Capture the cell that displays the provided text and extract its (x, y) central coordinate. 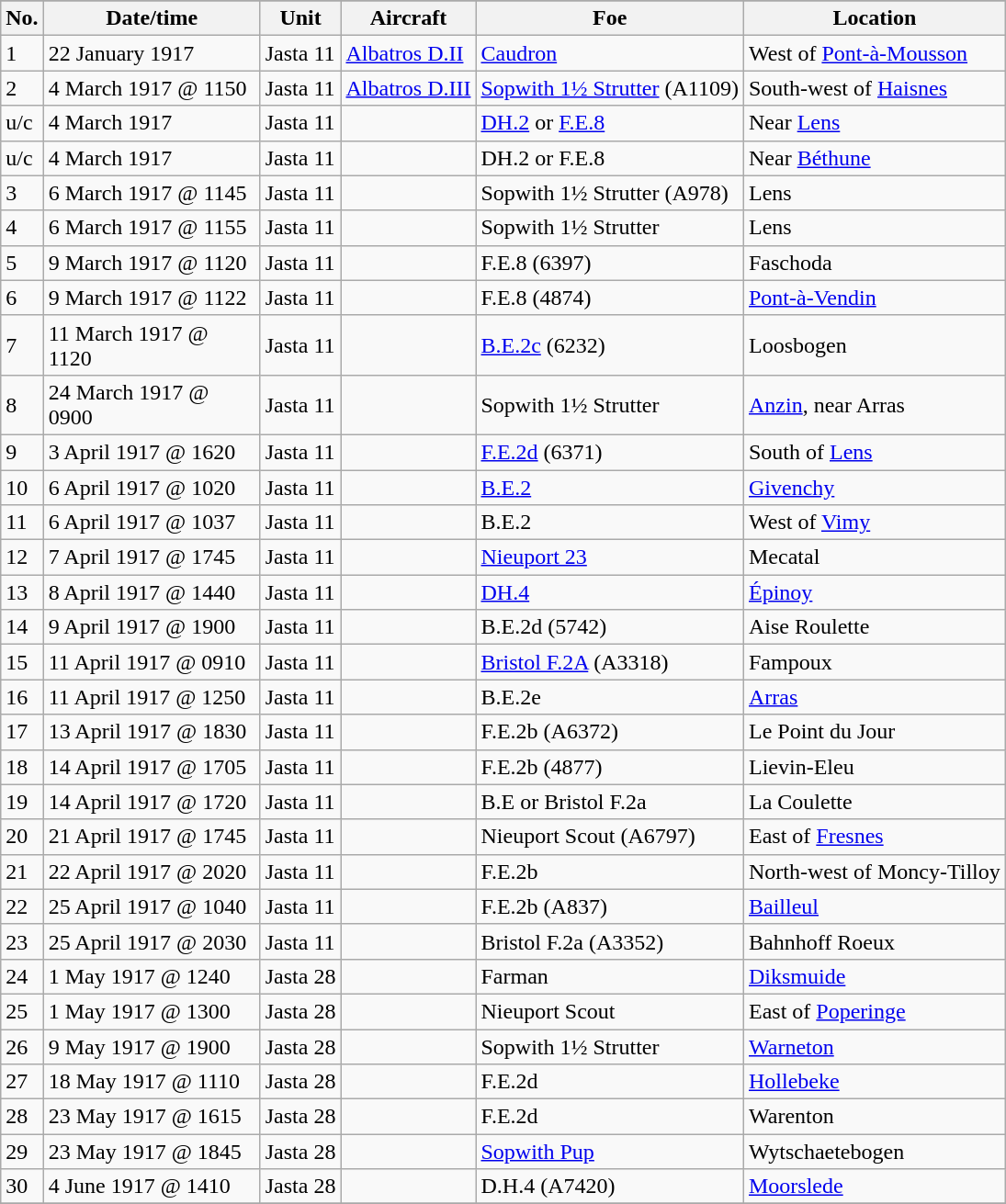
1 May 1917 @ 1240 (152, 976)
1 May 1917 @ 1300 (152, 1011)
Near Béthune (875, 158)
Bahnhoff Roeux (875, 941)
Pont-à-Vendin (875, 298)
9 May 1917 @ 1900 (152, 1046)
12 (22, 557)
13 April 1917 @ 1830 (152, 732)
21 (22, 872)
6 April 1917 @ 1020 (152, 488)
29 (22, 1152)
Sopwith 1½ Strutter (A978) (610, 193)
East of Poperinge (875, 1011)
Lievin-Eleu (875, 767)
Date/time (152, 18)
4 (22, 228)
23 (22, 941)
25 (22, 1011)
Aircraft (408, 18)
Aise Roulette (875, 627)
South of Lens (875, 452)
6 April 1917 @ 1037 (152, 523)
B.E.2c (6232) (610, 345)
Nieuport Scout (A6797) (610, 837)
6 March 1917 @ 1145 (152, 193)
14 (22, 627)
F.E.8 (6397) (610, 263)
Albatros D.II (408, 53)
18 May 1917 @ 1110 (152, 1082)
22 January 1917 (152, 53)
Givenchy (875, 488)
3 (22, 193)
20 (22, 837)
F.E.2b (A837) (610, 906)
22 (22, 906)
Fampoux (875, 662)
F.E.2b (4877) (610, 767)
6 March 1917 @ 1155 (152, 228)
F.E.2b (A6372) (610, 732)
Bristol F.2a (A3352) (610, 941)
F.E.2b (610, 872)
28 (22, 1117)
B.E.2d (5742) (610, 627)
11 (22, 523)
7 (22, 345)
11 April 1917 @ 0910 (152, 662)
9 April 1917 @ 1900 (152, 627)
Foe (610, 18)
25 April 1917 @ 1040 (152, 906)
2 (22, 88)
5 (22, 263)
24 (22, 976)
Faschoda (875, 263)
13 (22, 592)
Loosbogen (875, 345)
18 (22, 767)
16 (22, 697)
26 (22, 1046)
6 (22, 298)
Le Point du Jour (875, 732)
Anzin, near Arras (875, 404)
North-west of Moncy-Tilloy (875, 872)
D.H.4 (A7420) (610, 1187)
Hollebeke (875, 1082)
Épinoy (875, 592)
Diksmuide (875, 976)
Warneton (875, 1046)
West of Pont-à-Mousson (875, 53)
23 May 1917 @ 1845 (152, 1152)
Nieuport 23 (610, 557)
West of Vimy (875, 523)
F.E.2d (6371) (610, 452)
11 April 1917 @ 1250 (152, 697)
DH.4 (610, 592)
Farman (610, 976)
1 (22, 53)
22 April 1917 @ 2020 (152, 872)
3 April 1917 @ 1620 (152, 452)
4 March 1917 @ 1150 (152, 88)
Albatros D.III (408, 88)
B.E or Bristol F.2a (610, 802)
25 April 1917 @ 2030 (152, 941)
4 June 1917 @ 1410 (152, 1187)
Arras (875, 697)
Moorslede (875, 1187)
Bristol F.2A (A3318) (610, 662)
10 (22, 488)
14 April 1917 @ 1705 (152, 767)
21 April 1917 @ 1745 (152, 837)
7 April 1917 @ 1745 (152, 557)
8 (22, 404)
Bailleul (875, 906)
Nieuport Scout (610, 1011)
15 (22, 662)
F.E.8 (4874) (610, 298)
Caudron (610, 53)
Location (875, 18)
24 March 1917 @ 0900 (152, 404)
19 (22, 802)
La Coulette (875, 802)
Wytschaetebogen (875, 1152)
Sopwith Pup (610, 1152)
East of Fresnes (875, 837)
30 (22, 1187)
Near Lens (875, 123)
8 April 1917 @ 1440 (152, 592)
23 May 1917 @ 1615 (152, 1117)
No. (22, 18)
9 March 1917 @ 1120 (152, 263)
Mecatal (875, 557)
Sopwith 1½ Strutter (A1109) (610, 88)
9 March 1917 @ 1122 (152, 298)
17 (22, 732)
B.E.2e (610, 697)
South-west of Haisnes (875, 88)
14 April 1917 @ 1720 (152, 802)
Unit (300, 18)
27 (22, 1082)
Warenton (875, 1117)
11 March 1917 @ 1120 (152, 345)
9 (22, 452)
